Detect which cell encompasses the target text, then output its [x, y] center coordinate. 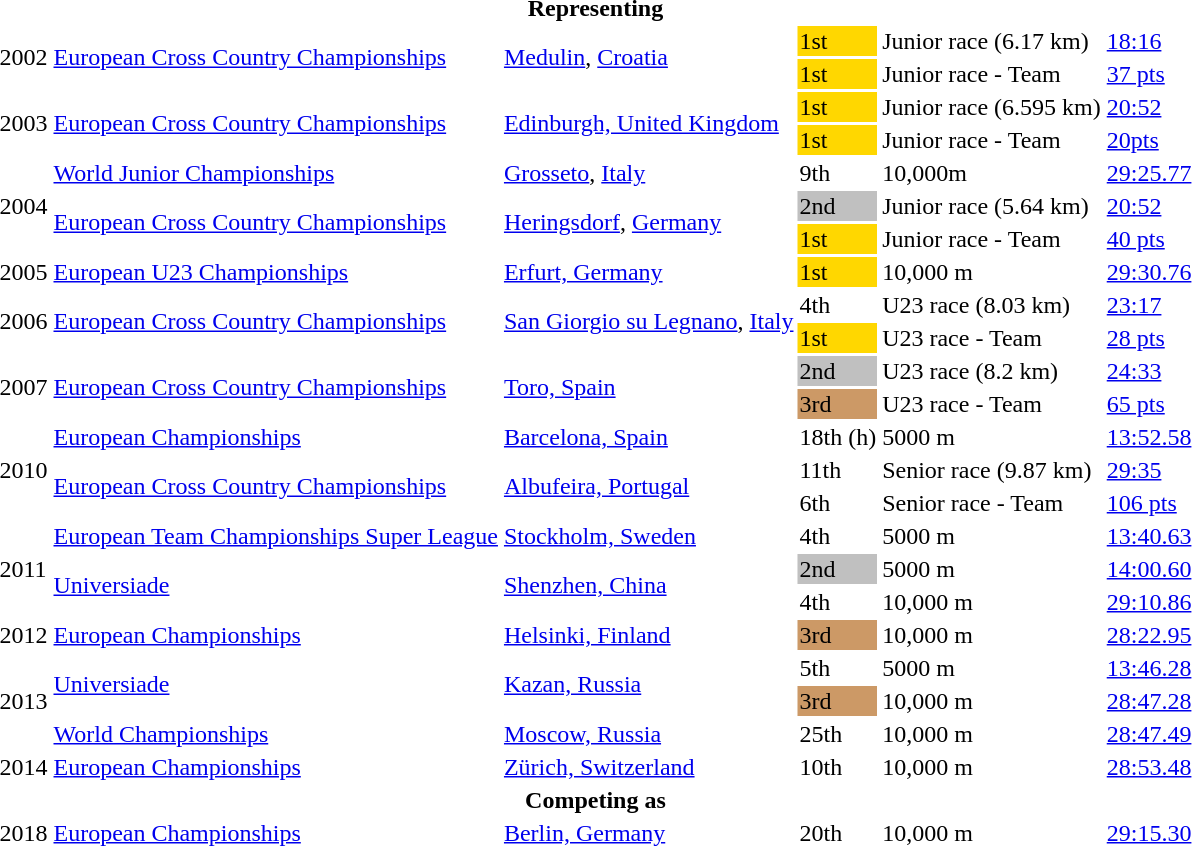
18th (h) [838, 437]
Senior race - Team [992, 503]
9th [838, 173]
Junior race (5.64 km) [992, 206]
11th [838, 470]
San Giorgio su Legnano, Italy [648, 322]
Medulin, Croatia [648, 58]
10,000m [992, 173]
Barcelona, Spain [648, 437]
25th [838, 734]
Edinburgh, United Kingdom [648, 124]
U23 race (8.03 km) [992, 305]
10th [838, 767]
Heringsdorf, Germany [648, 222]
European Team Championships Super League [276, 536]
Junior race (6.17 km) [992, 41]
6th [838, 503]
Stockholm, Sweden [648, 536]
Grosseto, Italy [648, 173]
Shenzhen, China [648, 586]
Helsinki, Finland [648, 635]
Junior race (6.595 km) [992, 107]
Kazan, Russia [648, 684]
U23 race (8.2 km) [992, 371]
Albufeira, Portugal [648, 486]
Zürich, Switzerland [648, 767]
World Junior Championships [276, 173]
World Championships [276, 734]
Senior race (9.87 km) [992, 470]
5th [838, 668]
Moscow, Russia [648, 734]
European U23 Championships [276, 272]
Erfurt, Germany [648, 272]
Toro, Spain [648, 388]
